Provide the (X, Y) coordinate of the cell's center where the given text is located.  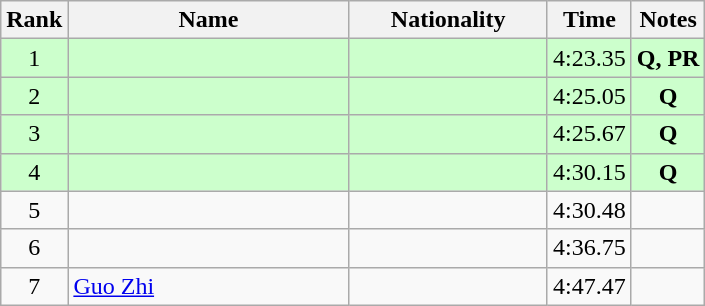
4:30.48 (589, 210)
4 (34, 172)
5 (34, 210)
4:30.15 (589, 172)
3 (34, 134)
Guo Zhi (208, 286)
Rank (34, 20)
7 (34, 286)
4:23.35 (589, 58)
1 (34, 58)
4:25.05 (589, 96)
4:36.75 (589, 248)
Name (208, 20)
Nationality (448, 20)
Time (589, 20)
4:47.47 (589, 286)
Q, PR (668, 58)
Notes (668, 20)
4:25.67 (589, 134)
6 (34, 248)
2 (34, 96)
